From the cell containing the given text, extract its center point as (x, y) coordinate. 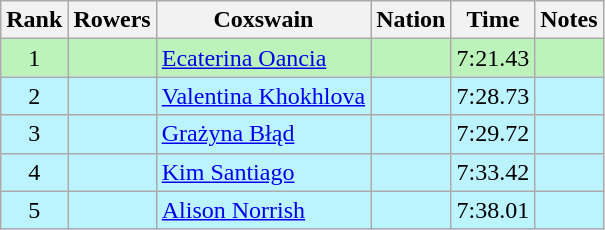
Grażyna Błąd (263, 134)
Kim Santiago (263, 172)
7:21.43 (493, 58)
Nation (411, 20)
3 (34, 134)
Coxswain (263, 20)
7:28.73 (493, 96)
7:33.42 (493, 172)
Alison Norrish (263, 210)
Rowers (112, 20)
Time (493, 20)
Rank (34, 20)
Notes (569, 20)
1 (34, 58)
4 (34, 172)
Ecaterina Oancia (263, 58)
2 (34, 96)
5 (34, 210)
7:29.72 (493, 134)
Valentina Khokhlova (263, 96)
7:38.01 (493, 210)
